Return the [X, Y] coordinate for the center point of the cell that contains the specified text.  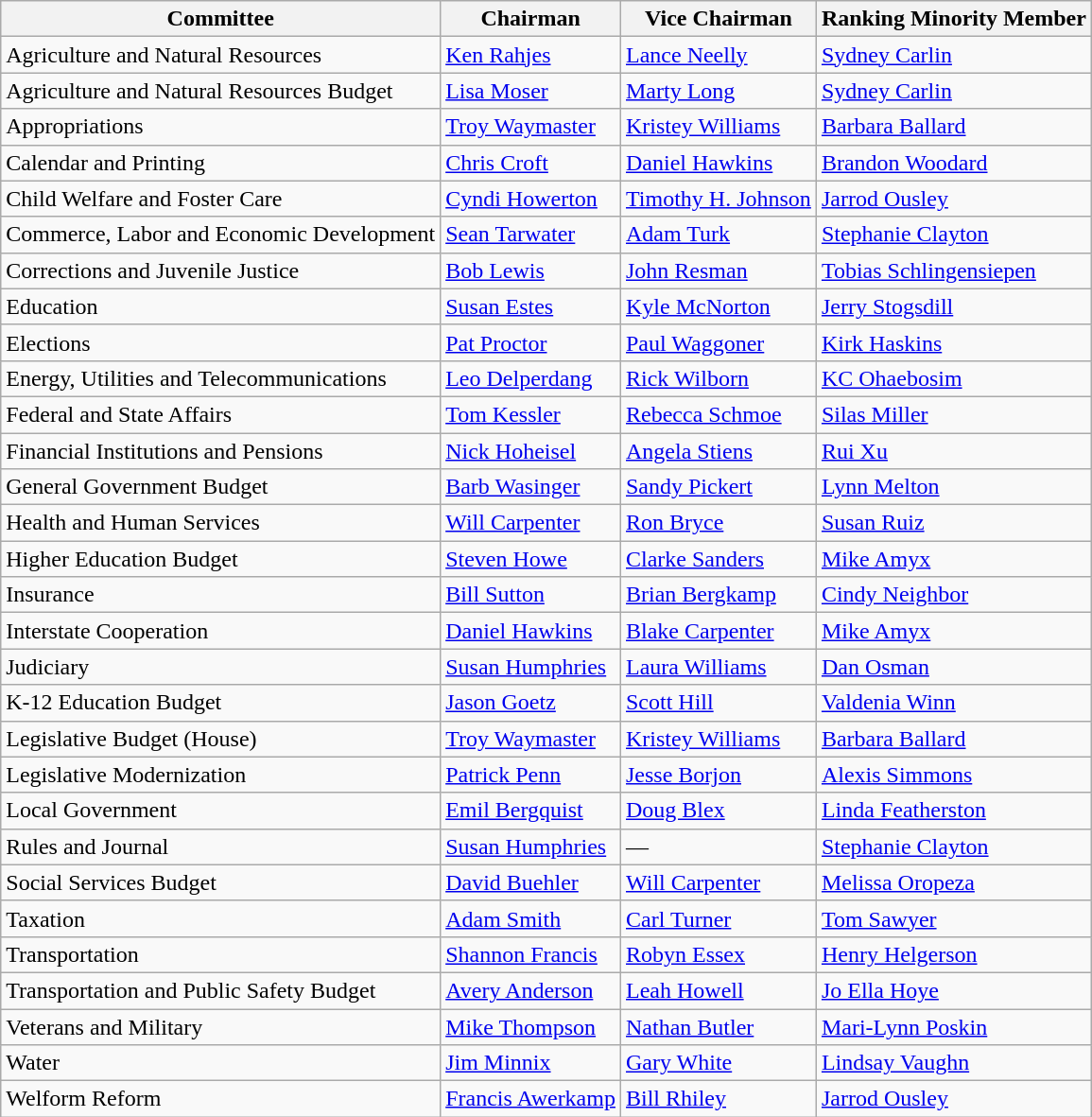
Transportation and Public Safety Budget [221, 990]
Bill Sutton [531, 595]
Lance Neelly [719, 55]
Melissa Oropeza [953, 882]
Kyle McNorton [719, 306]
— [719, 846]
Legislative Modernization [221, 775]
Ranking Minority Member [953, 19]
Vice Chairman [719, 19]
Rick Wilborn [719, 378]
Valdenia Winn [953, 703]
Brian Bergkamp [719, 595]
Leo Delperdang [531, 378]
Jesse Borjon [719, 775]
Sean Tarwater [531, 235]
Tom Sawyer [953, 918]
David Buehler [531, 882]
Leah Howell [719, 990]
Henry Helgerson [953, 954]
Scott Hill [719, 703]
Doug Blex [719, 811]
Adam Smith [531, 918]
Calendar and Printing [221, 163]
Chris Croft [531, 163]
Agriculture and Natural Resources Budget [221, 91]
Veterans and Military [221, 1026]
Steven Howe [531, 559]
Susan Ruiz [953, 523]
Rebecca Schmoe [719, 414]
Transportation [221, 954]
KC Ohaebosim [953, 378]
Alexis Simmons [953, 775]
Bob Lewis [531, 271]
Marty Long [719, 91]
Health and Human Services [221, 523]
Paul Waggoner [719, 342]
Sandy Pickert [719, 487]
Jim Minnix [531, 1063]
Barb Wasinger [531, 487]
Silas Miller [953, 414]
Legislative Budget (House) [221, 739]
Financial Institutions and Pensions [221, 451]
Social Services Budget [221, 882]
Shannon Francis [531, 954]
Linda Featherston [953, 811]
Nick Hoheisel [531, 451]
K-12 Education Budget [221, 703]
Jo Ella Hoye [953, 990]
Committee [221, 19]
Agriculture and Natural Resources [221, 55]
Higher Education Budget [221, 559]
Cyndi Howerton [531, 199]
Kirk Haskins [953, 342]
Mike Thompson [531, 1026]
General Government Budget [221, 487]
Dan Osman [953, 667]
Gary White [719, 1063]
Water [221, 1063]
Tom Kessler [531, 414]
Lynn Melton [953, 487]
John Resman [719, 271]
Local Government [221, 811]
Brandon Woodard [953, 163]
Avery Anderson [531, 990]
Corrections and Juvenile Justice [221, 271]
Bill Rhiley [719, 1099]
Susan Estes [531, 306]
Education [221, 306]
Blake Carpenter [719, 631]
Rui Xu [953, 451]
Adam Turk [719, 235]
Cindy Neighbor [953, 595]
Chairman [531, 19]
Pat Proctor [531, 342]
Nathan Butler [719, 1026]
Appropriations [221, 127]
Taxation [221, 918]
Clarke Sanders [719, 559]
Timothy H. Johnson [719, 199]
Commerce, Labor and Economic Development [221, 235]
Laura Williams [719, 667]
Jason Goetz [531, 703]
Robyn Essex [719, 954]
Lisa Moser [531, 91]
Carl Turner [719, 918]
Lindsay Vaughn [953, 1063]
Ken Rahjes [531, 55]
Welform Reform [221, 1099]
Patrick Penn [531, 775]
Rules and Journal [221, 846]
Ron Bryce [719, 523]
Emil Bergquist [531, 811]
Insurance [221, 595]
Energy, Utilities and Telecommunications [221, 378]
Federal and State Affairs [221, 414]
Jerry Stogsdill [953, 306]
Interstate Cooperation [221, 631]
Elections [221, 342]
Angela Stiens [719, 451]
Mari-Lynn Poskin [953, 1026]
Francis Awerkamp [531, 1099]
Child Welfare and Foster Care [221, 199]
Tobias Schlingensiepen [953, 271]
Judiciary [221, 667]
